From the cell containing the given text, extract its center point as [x, y] coordinate. 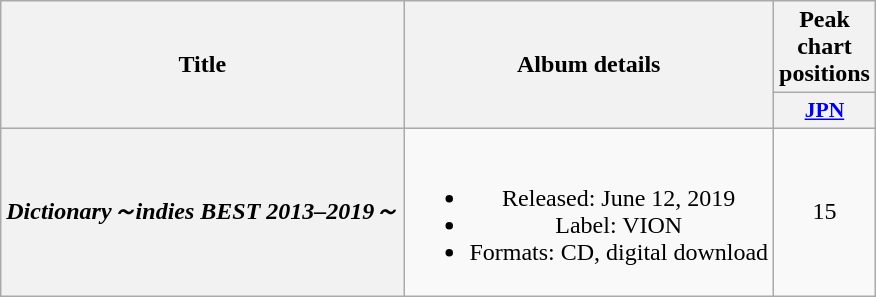
Released: June 12, 2019Label: VIONFormats: CD, digital download [589, 212]
15 [825, 212]
Peak chart positions [825, 47]
Title [202, 65]
Album details [589, 65]
JPN [825, 111]
Dictionary～indies BEST 2013–2019～ [202, 212]
